Capture the cell that displays the provided text and extract its [x, y] central coordinate. 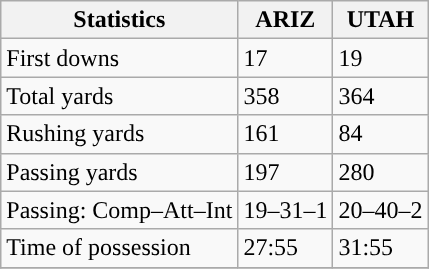
Statistics [120, 20]
ARIZ [286, 20]
20–40–2 [380, 210]
UTAH [380, 20]
First downs [120, 58]
358 [286, 96]
Rushing yards [120, 134]
19–31–1 [286, 210]
Passing yards [120, 172]
197 [286, 172]
280 [380, 172]
19 [380, 58]
Total yards [120, 96]
31:55 [380, 248]
364 [380, 96]
27:55 [286, 248]
84 [380, 134]
Passing: Comp–Att–Int [120, 210]
17 [286, 58]
161 [286, 134]
Time of possession [120, 248]
